Output the [x, y] coordinate of the center of the cell containing the given text.  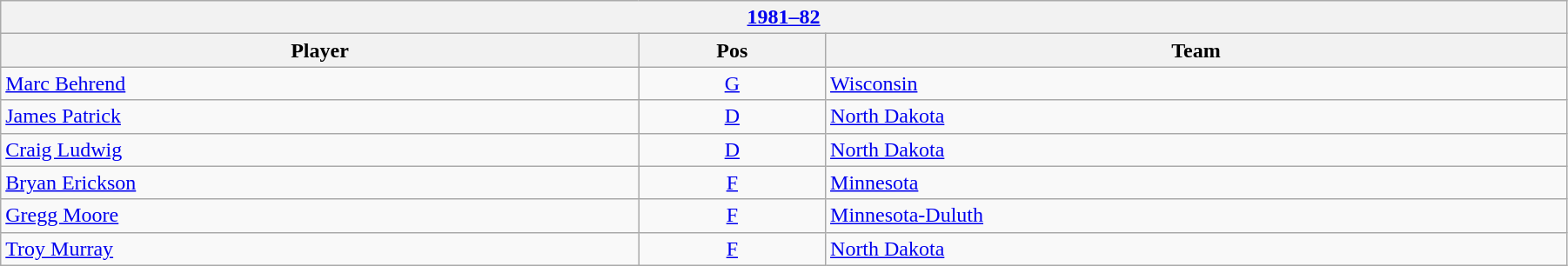
G [732, 83]
1981–82 [784, 17]
Minnesota [1196, 183]
Troy Murray [320, 249]
Wisconsin [1196, 83]
Marc Behrend [320, 83]
Minnesota-Duluth [1196, 216]
Team [1196, 50]
Gregg Moore [320, 216]
Bryan Erickson [320, 183]
Player [320, 50]
Pos [732, 50]
James Patrick [320, 116]
Craig Ludwig [320, 150]
